Detect which cell encompasses the target text, then output its (x, y) center coordinate. 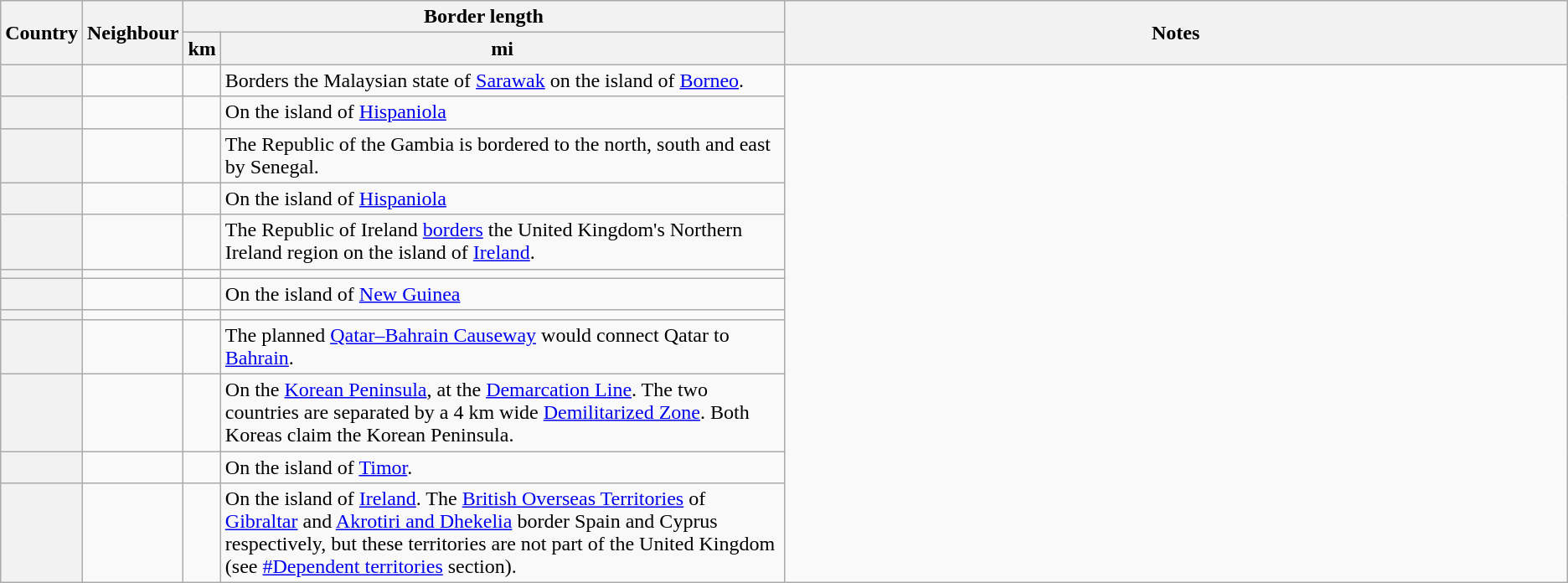
Notes (1176, 33)
km (202, 49)
Neighbour (132, 33)
Borders the Malaysian state of Sarawak on the island of Borneo. (503, 80)
On the island of New Guinea (503, 294)
The Republic of Ireland borders the United Kingdom's Northern Ireland region on the island of Ireland. (503, 241)
mi (503, 49)
Country (42, 33)
On the island of Timor. (503, 467)
The Republic of the Gambia is bordered to the north, south and east by Senegal. (503, 156)
The planned Qatar–Bahrain Causeway would connect Qatar to Bahrain. (503, 347)
Border length (484, 17)
